Search for the cell housing the specified text and yield its [x, y] center coordinate. 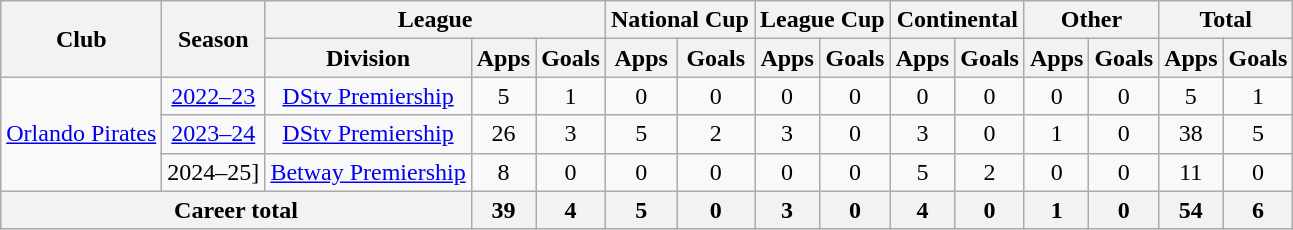
11 [1191, 172]
Season [214, 39]
League Cup [822, 20]
Continental [957, 20]
Club [82, 39]
2024–25] [214, 172]
6 [1258, 210]
League [436, 20]
26 [503, 134]
2023–24 [214, 134]
Total [1226, 20]
38 [1191, 134]
Orlando Pirates [82, 134]
Betway Premiership [368, 172]
Career total [236, 210]
39 [503, 210]
2022–23 [214, 96]
Other [1091, 20]
8 [503, 172]
54 [1191, 210]
National Cup [680, 20]
Division [368, 58]
